Capture the cell that displays the provided text and extract its (x, y) central coordinate. 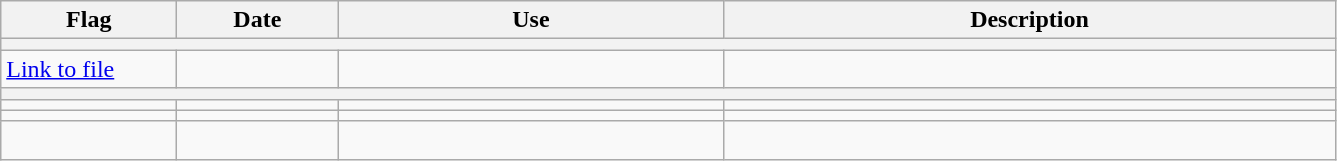
Link to file (89, 69)
Date (258, 20)
Description (1030, 20)
Use (531, 20)
Flag (89, 20)
